Extract the (X, Y) coordinate from the center of the cell holding the provided text.  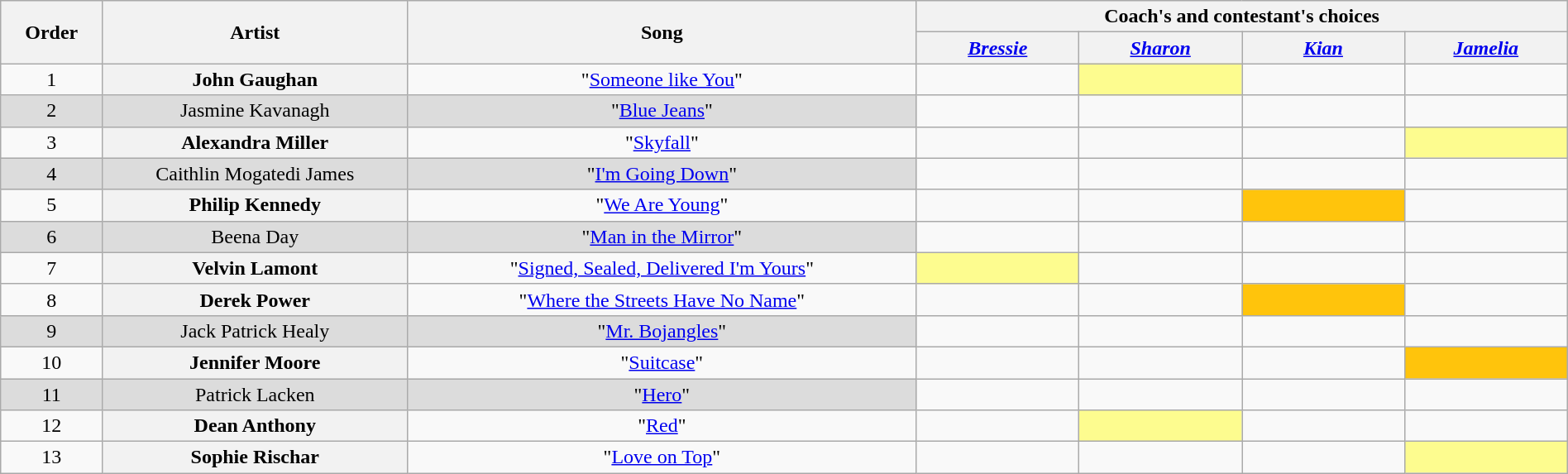
8 (51, 299)
"Man in the Mirror" (662, 237)
Jasmine Kavanagh (255, 111)
Dean Anthony (255, 426)
Jamelia (1485, 48)
Sharon (1161, 48)
10 (51, 362)
3 (51, 142)
Song (662, 32)
"I'm Going Down" (662, 174)
11 (51, 395)
1 (51, 79)
"Skyfall" (662, 142)
Caithlin Mogatedi James (255, 174)
"Love on Top" (662, 457)
"We Are Young" (662, 205)
Jack Patrick Healy (255, 331)
9 (51, 331)
"Mr. Bojangles" (662, 331)
"Signed, Sealed, Delivered I'm Yours" (662, 268)
Patrick Lacken (255, 395)
Sophie Rischar (255, 457)
"Where the Streets Have No Name" (662, 299)
"Red" (662, 426)
4 (51, 174)
"Hero" (662, 395)
John Gaughan (255, 79)
"Suitcase" (662, 362)
Bressie (997, 48)
6 (51, 237)
2 (51, 111)
"Blue Jeans" (662, 111)
13 (51, 457)
Alexandra Miller (255, 142)
12 (51, 426)
Artist (255, 32)
Velvin Lamont (255, 268)
5 (51, 205)
7 (51, 268)
Jennifer Moore (255, 362)
Order (51, 32)
"Someone like You" (662, 79)
Philip Kennedy (255, 205)
Kian (1323, 48)
Beena Day (255, 237)
Derek Power (255, 299)
Coach's and contestant's choices (1242, 17)
